Capture the cell that displays the provided text and extract its [x, y] central coordinate. 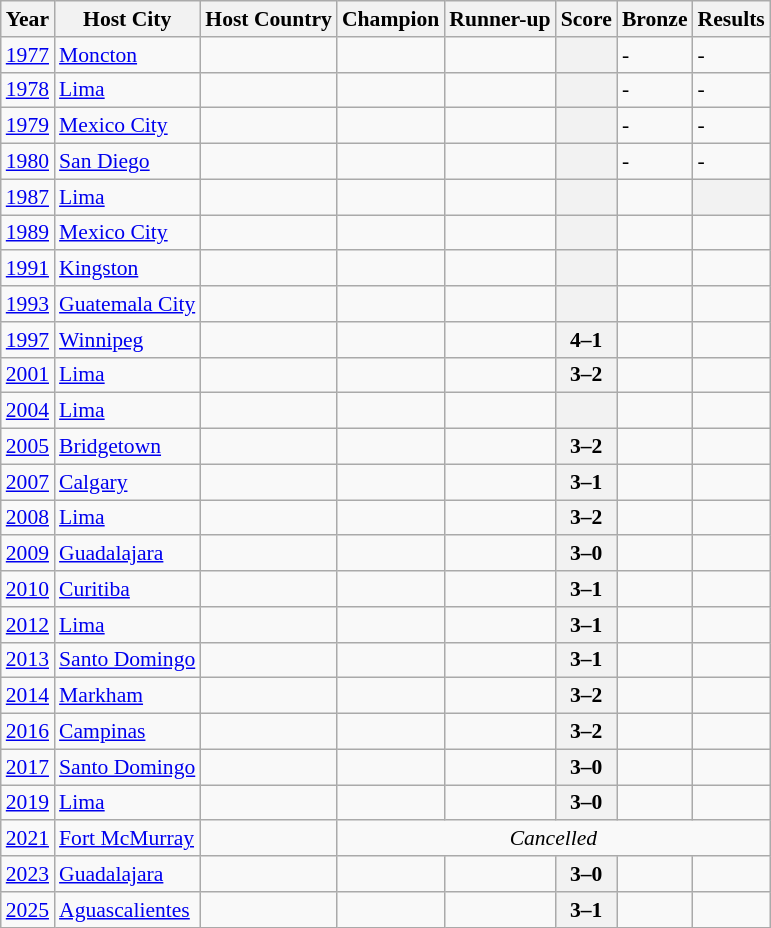
Markham [127, 696]
Year [28, 19]
Host City [127, 19]
Runner-up [500, 19]
Bridgetown [127, 447]
2005 [28, 447]
2007 [28, 482]
1979 [28, 126]
San Diego [127, 162]
Host Country [268, 19]
1997 [28, 340]
Guatemala City [127, 304]
Champion [390, 19]
2025 [28, 910]
2021 [28, 839]
2012 [28, 625]
2013 [28, 660]
Cancelled [554, 839]
Winnipeg [127, 340]
1978 [28, 90]
1989 [28, 233]
Aguascalientes [127, 910]
1980 [28, 162]
2019 [28, 803]
Calgary [127, 482]
2023 [28, 874]
Moncton [127, 55]
1991 [28, 269]
Kingston [127, 269]
2004 [28, 411]
2001 [28, 375]
2008 [28, 518]
1977 [28, 55]
2014 [28, 696]
Bronze [655, 19]
4–1 [586, 340]
Curitiba [127, 589]
Results [732, 19]
2016 [28, 732]
2009 [28, 554]
Score [586, 19]
Fort McMurray [127, 839]
1987 [28, 197]
Campinas [127, 732]
2017 [28, 767]
2010 [28, 589]
1993 [28, 304]
